Return the (x, y) coordinate for the center point of the cell that contains the specified text.  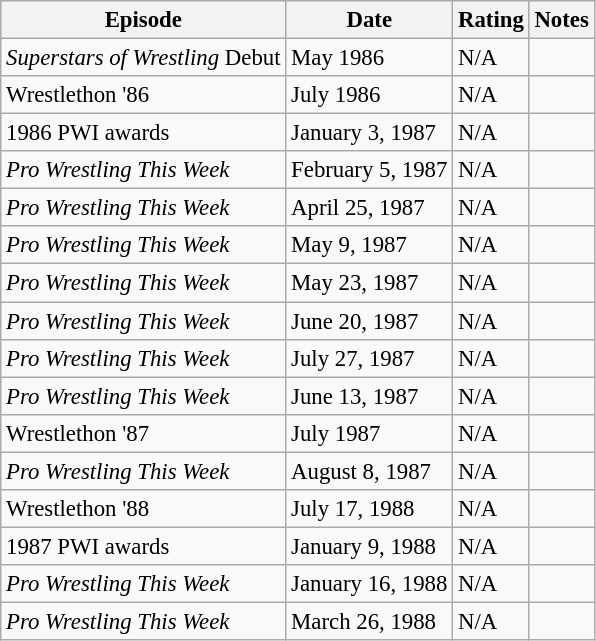
July 1986 (370, 95)
May 9, 1987 (370, 245)
August 8, 1987 (370, 471)
Wrestlethon '88 (144, 509)
March 26, 1988 (370, 621)
Notes (562, 20)
May 1986 (370, 58)
1986 PWI awards (144, 133)
January 3, 1987 (370, 133)
June 13, 1987 (370, 396)
1987 PWI awards (144, 546)
Date (370, 20)
January 16, 1988 (370, 584)
Rating (491, 20)
June 20, 1987 (370, 321)
Wrestlethon '87 (144, 433)
Wrestlethon '86 (144, 95)
February 5, 1987 (370, 170)
Superstars of Wrestling Debut (144, 58)
January 9, 1988 (370, 546)
July 1987 (370, 433)
May 23, 1987 (370, 283)
July 17, 1988 (370, 509)
July 27, 1987 (370, 358)
April 25, 1987 (370, 208)
Episode (144, 20)
